Return (X, Y) of the center of cell containing provided text 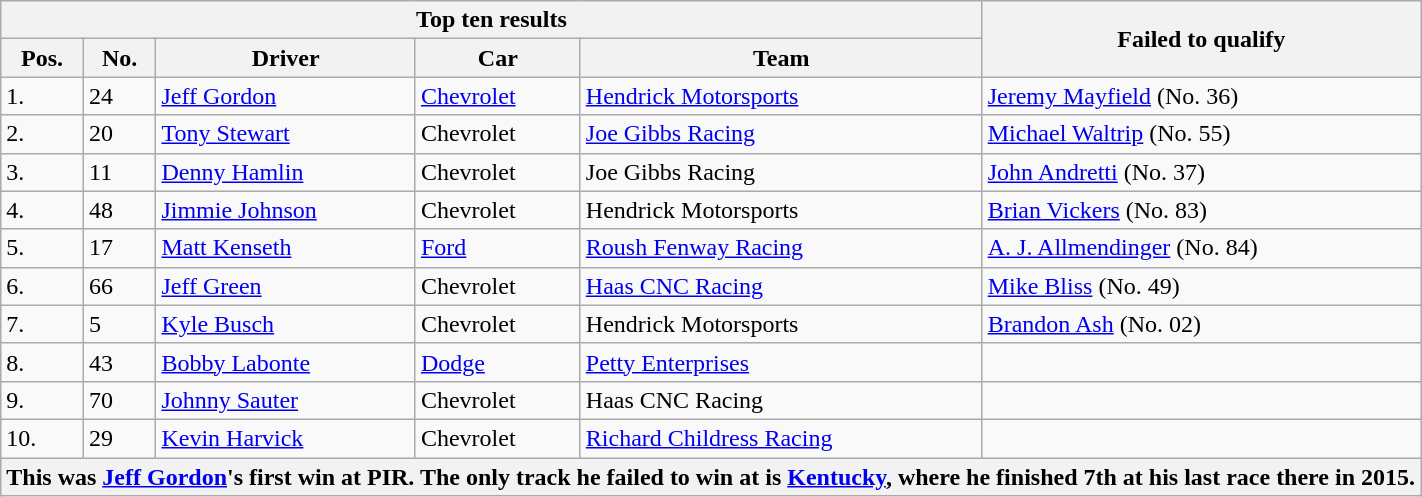
Brandon Ash (No. 02) (1201, 324)
Driver (286, 58)
9. (42, 400)
Failed to qualify (1201, 39)
24 (120, 96)
Kyle Busch (286, 324)
Matt Kenseth (286, 248)
11 (120, 172)
7. (42, 324)
Jeff Gordon (286, 96)
Denny Hamlin (286, 172)
66 (120, 286)
Dodge (498, 362)
John Andretti (No. 37) (1201, 172)
Jeremy Mayfield (No. 36) (1201, 96)
Roush Fenway Racing (781, 248)
Jimmie Johnson (286, 210)
4. (42, 210)
Pos. (42, 58)
Tony Stewart (286, 134)
Team (781, 58)
Jeff Green (286, 286)
1. (42, 96)
This was Jeff Gordon's first win at PIR. The only track he failed to win at is Kentucky, where he finished 7th at his last race there in 2015. (711, 477)
17 (120, 248)
70 (120, 400)
8. (42, 362)
Johnny Sauter (286, 400)
No. (120, 58)
29 (120, 438)
Petty Enterprises (781, 362)
A. J. Allmendinger (No. 84) (1201, 248)
20 (120, 134)
Kevin Harvick (286, 438)
Brian Vickers (No. 83) (1201, 210)
Michael Waltrip (No. 55) (1201, 134)
Richard Childress Racing (781, 438)
Mike Bliss (No. 49) (1201, 286)
5. (42, 248)
43 (120, 362)
Bobby Labonte (286, 362)
5 (120, 324)
2. (42, 134)
6. (42, 286)
Ford (498, 248)
Top ten results (492, 20)
10. (42, 438)
48 (120, 210)
Car (498, 58)
3. (42, 172)
